Return the [x, y] coordinate for the center point of the cell that contains the specified text.  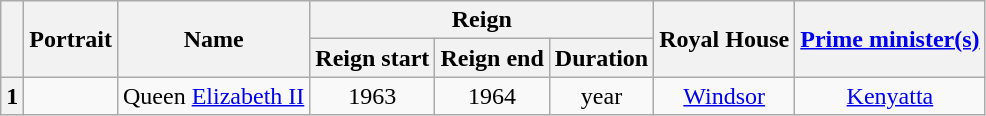
Royal House [724, 39]
1964 [492, 96]
Reign start [372, 58]
Prime minister(s) [890, 39]
1963 [372, 96]
Portrait [71, 39]
Reign end [492, 58]
Kenyatta [890, 96]
year [601, 96]
Windsor [724, 96]
Duration [601, 58]
Reign [482, 20]
Name [213, 39]
1 [12, 96]
Queen Elizabeth II [213, 96]
